Extract the [X, Y] coordinate from the center of the cell holding the provided text.  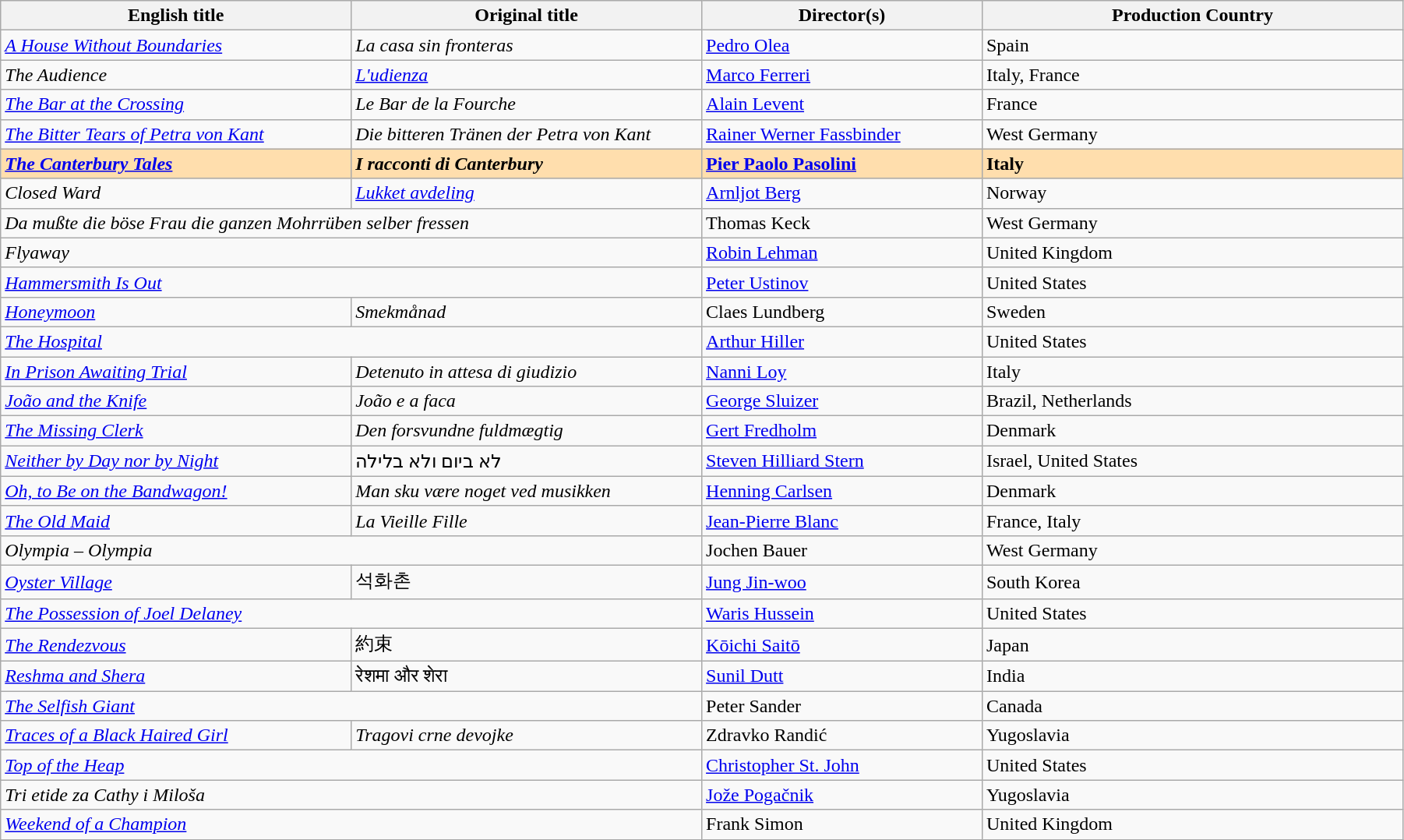
Peter Sander [842, 706]
Arnljot Berg [842, 193]
Steven Hilliard Stern [842, 461]
Pier Paolo Pasolini [842, 164]
Zdravko Randić [842, 736]
Production Country [1192, 16]
João e a faca [527, 401]
Weekend of a Champion [351, 824]
Brazil, Netherlands [1192, 401]
Christopher St. John [842, 765]
The Canterbury Tales [176, 164]
Reshma and Shera [176, 676]
Jung Jin-woo [842, 581]
रेशमा और शेरा [527, 676]
Da mußte die böse Frau die ganzen Mohrrüben selber fressen [351, 223]
Frank Simon [842, 824]
The Old Maid [176, 521]
Lukket avdeling [527, 193]
Die bitteren Tränen der Petra von Kant [527, 134]
George Sluizer [842, 401]
Spain [1192, 45]
Man sku være noget ved musikken [527, 491]
Henning Carlsen [842, 491]
In Prison Awaiting Trial [176, 372]
Rainer Werner Fassbinder [842, 134]
The Hospital [351, 341]
Japan [1192, 645]
Peter Ustinov [842, 282]
The Bar at the Crossing [176, 104]
Alain Levent [842, 104]
Jochen Bauer [842, 550]
Closed Ward [176, 193]
Arthur Hiller [842, 341]
Le Bar de la Fourche [527, 104]
Kōichi Saitō [842, 645]
Olympia – Olympia [351, 550]
The Missing Clerk [176, 431]
Director(s) [842, 16]
La casa sin fronteras [527, 45]
Flyaway [351, 252]
Tragovi crne devojke [527, 736]
The Rendezvous [176, 645]
I racconti di Canterbury [527, 164]
Hammersmith Is Out [351, 282]
Canada [1192, 706]
A House Without Boundaries [176, 45]
France [1192, 104]
The Audience [176, 75]
Traces of a Black Haired Girl [176, 736]
Nanni Loy [842, 372]
English title [176, 16]
Jože Pogačnik [842, 795]
Oyster Village [176, 581]
Jean-Pierre Blanc [842, 521]
South Korea [1192, 581]
Neither by Day nor by Night [176, 461]
Claes Lundberg [842, 312]
France, Italy [1192, 521]
Detenuto in attesa di giudizio [527, 372]
Thomas Keck [842, 223]
Smekmånad [527, 312]
The Possession of Joel Delaney [351, 613]
João and the Knife [176, 401]
Den forsvundne fuldmægtig [527, 431]
Sunil Dutt [842, 676]
India [1192, 676]
Honeymoon [176, 312]
Original title [527, 16]
Gert Fredholm [842, 431]
Sweden [1192, 312]
The Bitter Tears of Petra von Kant [176, 134]
석화촌 [527, 581]
Israel, United States [1192, 461]
Oh, to Be on the Bandwagon! [176, 491]
約束 [527, 645]
Pedro Olea [842, 45]
La Vieille Fille [527, 521]
Italy, France [1192, 75]
לא ביום ולא בלילה [527, 461]
Norway [1192, 193]
Marco Ferreri [842, 75]
Robin Lehman [842, 252]
L'udienza [527, 75]
Tri etide za Cathy i Miloša [351, 795]
Top of the Heap [351, 765]
Waris Hussein [842, 613]
The Selfish Giant [351, 706]
